Output the [X, Y] coordinate of the center of the cell containing the given text.  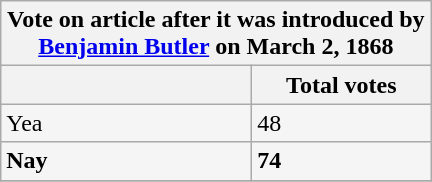
74 [342, 161]
Nay [126, 161]
Total votes [342, 85]
48 [342, 123]
Vote on article after it was introduced by Benjamin Butler on March 2, 1868 [216, 34]
Yea [126, 123]
